For the text-containing cell, return its midpoint in [x, y] coordinate format. 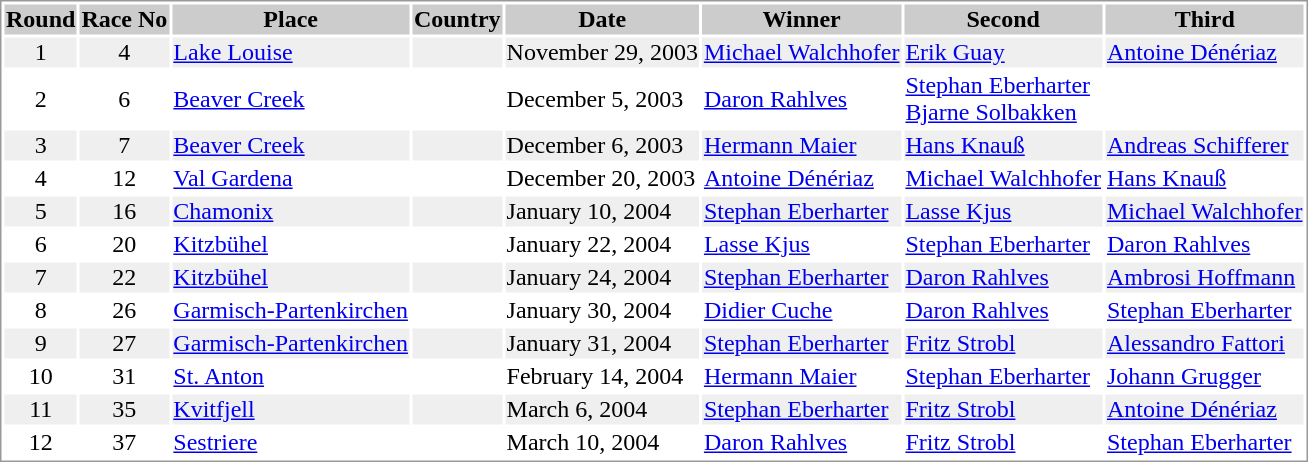
December 6, 2003 [602, 145]
December 20, 2003 [602, 179]
10 [40, 377]
Second [1004, 19]
January 31, 2004 [602, 343]
35 [124, 409]
2 [40, 98]
Third [1204, 19]
Country [457, 19]
Round [40, 19]
December 5, 2003 [602, 98]
Andreas Schifferer [1204, 145]
5 [40, 211]
22 [124, 277]
31 [124, 377]
Johann Grugger [1204, 377]
20 [124, 245]
37 [124, 443]
Chamonix [291, 211]
Place [291, 19]
1 [40, 53]
Kvitfjell [291, 409]
Erik Guay [1004, 53]
Winner [802, 19]
Alessandro Fattori [1204, 343]
Date [602, 19]
Ambrosi Hoffmann [1204, 277]
January 22, 2004 [602, 245]
Val Gardena [291, 179]
February 14, 2004 [602, 377]
Stephan Eberharter Bjarne Solbakken [1004, 98]
Didier Cuche [802, 311]
16 [124, 211]
St. Anton [291, 377]
January 10, 2004 [602, 211]
March 10, 2004 [602, 443]
November 29, 2003 [602, 53]
11 [40, 409]
27 [124, 343]
March 6, 2004 [602, 409]
Lake Louise [291, 53]
Race No [124, 19]
26 [124, 311]
9 [40, 343]
8 [40, 311]
January 24, 2004 [602, 277]
3 [40, 145]
January 30, 2004 [602, 311]
Sestriere [291, 443]
